Return the (X, Y) coordinate for the center point of the cell that contains the specified text.  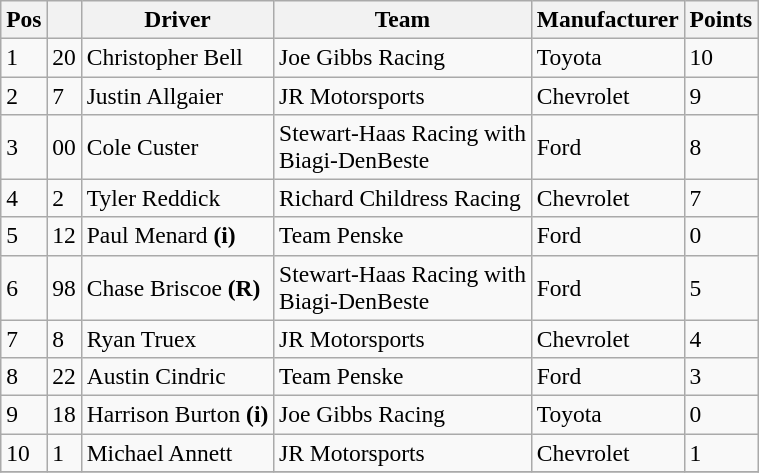
Manufacturer (608, 19)
Michael Annett (177, 452)
Pos (24, 19)
6 (24, 288)
98 (64, 288)
Tyler Reddick (177, 198)
18 (64, 414)
Points (721, 19)
Cole Custer (177, 146)
Justin Allgaier (177, 95)
Team (403, 19)
Harrison Burton (i) (177, 414)
Richard Childress Racing (403, 198)
Christopher Bell (177, 57)
Austin Cindric (177, 376)
12 (64, 236)
Chase Briscoe (R) (177, 288)
00 (64, 146)
Paul Menard (i) (177, 236)
Driver (177, 19)
20 (64, 57)
Ryan Truex (177, 339)
22 (64, 376)
